Detect which cell encompasses the target text, then output its [x, y] center coordinate. 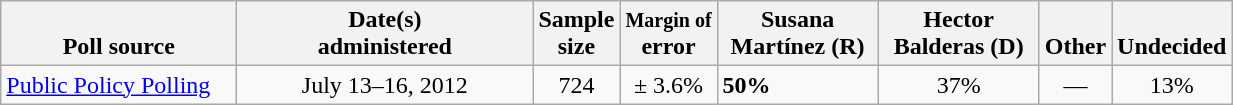
Poll source [119, 34]
Other [1075, 34]
13% [1172, 85]
Public Policy Polling [119, 85]
SusanaMartínez (R) [798, 34]
724 [576, 85]
HectorBalderas (D) [958, 34]
Margin oferror [668, 34]
Undecided [1172, 34]
— [1075, 85]
Date(s)administered [385, 34]
Samplesize [576, 34]
37% [958, 85]
± 3.6% [668, 85]
50% [798, 85]
July 13–16, 2012 [385, 85]
